Find where the given text appears and provide that cell's center as [X, Y] coordinate. 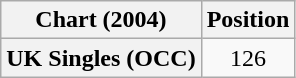
126 [248, 58]
UK Singles (OCC) [101, 58]
Position [248, 20]
Chart (2004) [101, 20]
